For the text-containing cell, return its midpoint in [x, y] coordinate format. 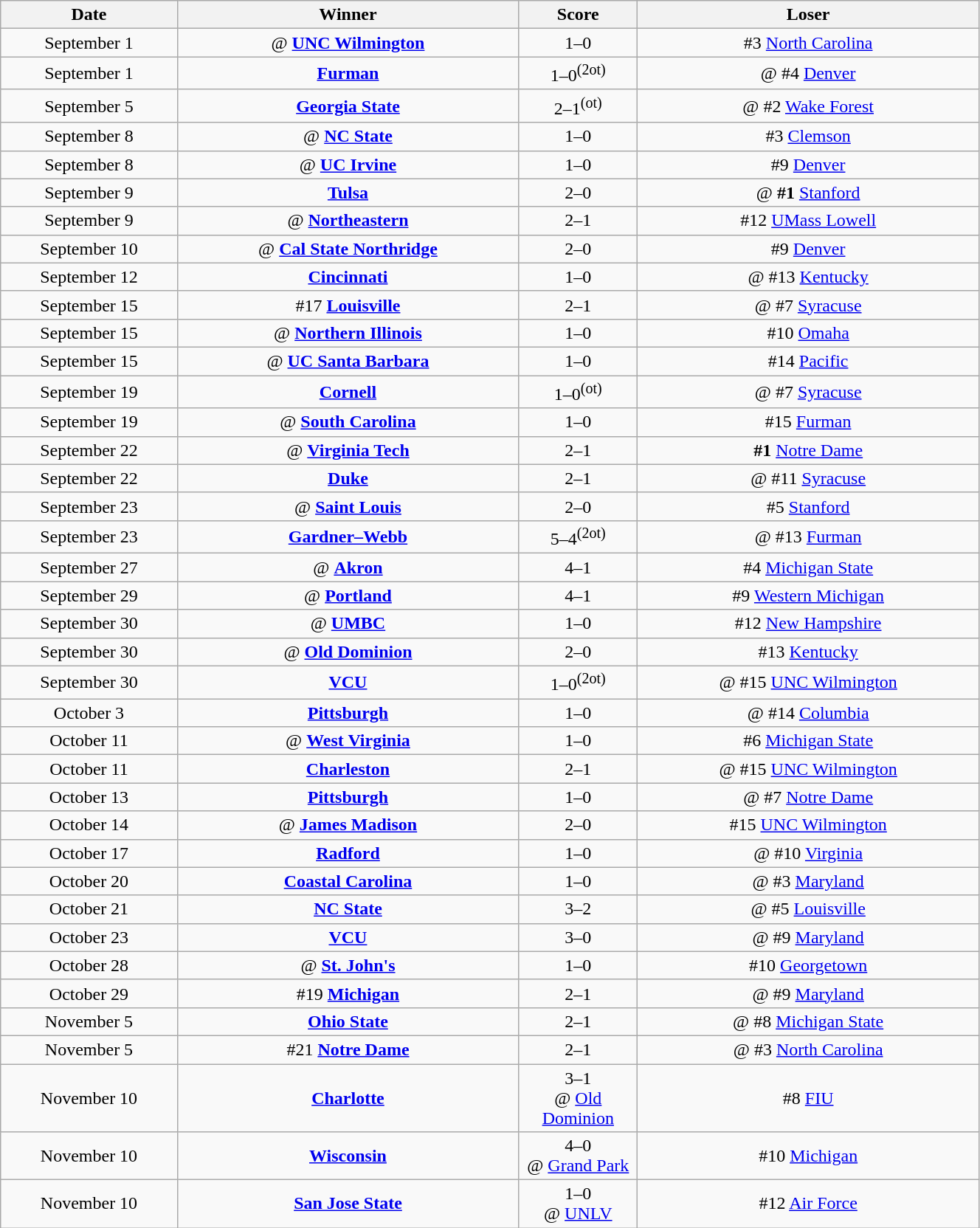
#14 Pacific [809, 361]
September 5 [89, 106]
#5 Stanford [809, 506]
#15 UNC Wilmington [809, 825]
@ #14 Columbia [809, 713]
Charlotte [348, 1098]
Winner [348, 15]
@ #8 Michigan State [809, 1021]
@ Virginia Tech [348, 450]
#12 New Hampshire [809, 624]
#12 Air Force [809, 1204]
#12 UMass Lowell [809, 221]
NC State [348, 909]
Duke [348, 478]
@ UC Irvine [348, 165]
@ UNC Wilmington [348, 43]
Tulsa [348, 193]
Georgia State [348, 106]
@ #11 Syracuse [809, 478]
@ #7 Notre Dame [809, 797]
San Jose State [348, 1204]
#15 Furman [809, 422]
@ UMBC [348, 624]
@ #5 Louisville [809, 909]
Gardner–Webb [348, 537]
Ohio State [348, 1021]
5–4(2ot) [579, 537]
@ Portland [348, 596]
October 21 [89, 909]
2–1(ot) [579, 106]
@ #3 North Carolina [809, 1049]
#1 Notre Dame [809, 450]
@ #1 Stanford [809, 193]
Cincinnati [348, 277]
@ #2 Wake Forest [809, 106]
Charleston [348, 769]
@ #13 Kentucky [809, 277]
4–0@ Grand Park [579, 1156]
Loser [809, 15]
@ #4 Denver [809, 74]
September 27 [89, 568]
October 20 [89, 881]
October 23 [89, 937]
3–1@ Old Dominion [579, 1098]
#8 FIU [809, 1098]
#4 Michigan State [809, 568]
#13 Kentucky [809, 652]
October 17 [89, 853]
October 14 [89, 825]
Score [579, 15]
#3 Clemson [809, 137]
October 28 [89, 965]
@ Akron [348, 568]
@ St. John's [348, 965]
@ James Madison [348, 825]
September 12 [89, 277]
#9 Western Michigan [809, 596]
#19 Michigan [348, 993]
1–0@ UNLV [579, 1204]
October 13 [89, 797]
#3 North Carolina [809, 43]
@ Northern Illinois [348, 333]
Radford [348, 853]
#10 Georgetown [809, 965]
#21 Notre Dame [348, 1049]
September 29 [89, 596]
#10 Omaha [809, 333]
Wisconsin [348, 1156]
1–0(ot) [579, 393]
@ #3 Maryland [809, 881]
@ West Virginia [348, 741]
3–2 [579, 909]
@ #10 Virginia [809, 853]
October 3 [89, 713]
September 10 [89, 249]
Date [89, 15]
@ #13 Furman [809, 537]
Furman [348, 74]
@ Saint Louis [348, 506]
@ Cal State Northridge [348, 249]
Cornell [348, 393]
Coastal Carolina [348, 881]
@ South Carolina [348, 422]
@ NC State [348, 137]
@ Northeastern [348, 221]
#10 Michigan [809, 1156]
@ Old Dominion [348, 652]
3–0 [579, 937]
#6 Michigan State [809, 741]
#17 Louisville [348, 305]
@ UC Santa Barbara [348, 361]
October 29 [89, 993]
